Scan for the cell matching the given text and deliver its [x, y] coordinate at center. 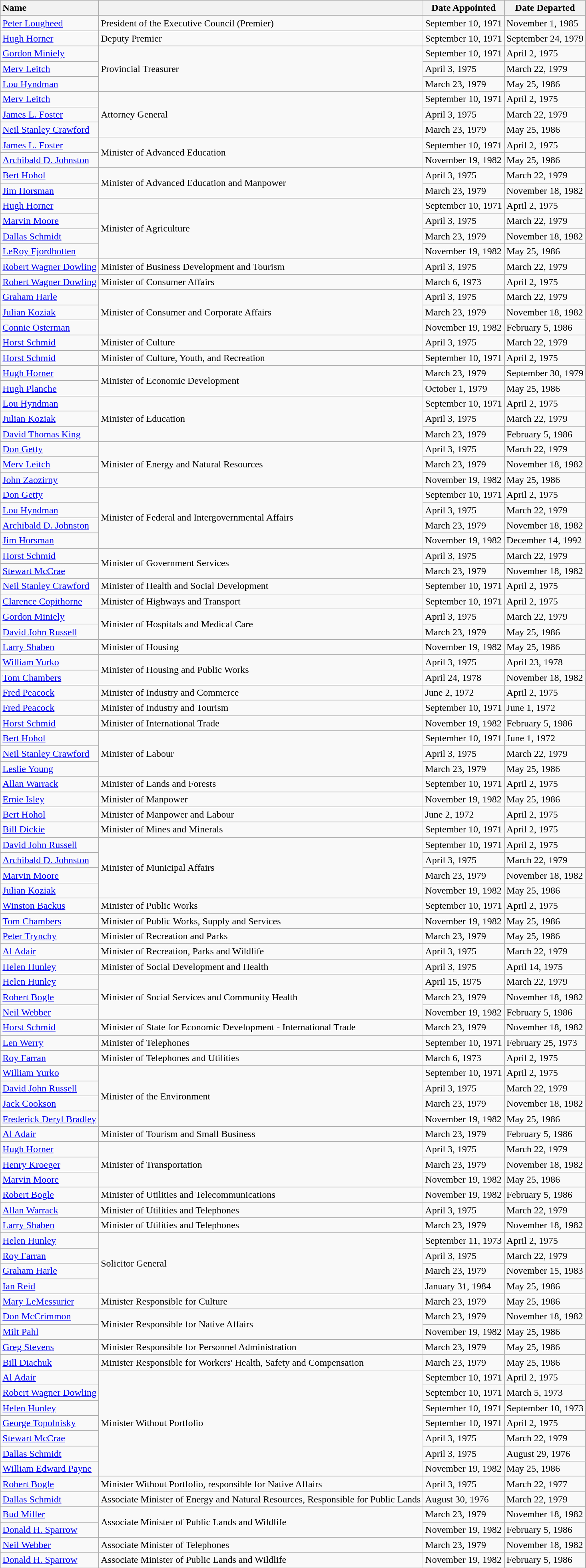
Ian Reid [50, 1286]
Minister of Education [261, 419]
April 23, 1978 [545, 662]
LeRoy Fjordbotten [50, 251]
September 24, 1979 [545, 38]
Minister of Economic Development [261, 381]
Deputy Premier [261, 38]
Minister of Utilities and Telecommunications [261, 1195]
Minister of Mines and Minerals [261, 830]
Date Appointed [464, 8]
Minister of Telephones and Utilities [261, 1058]
Minister of International Trade [261, 723]
Minister of Telephones [261, 1043]
Minister of Culture, Youth, and Recreation [261, 358]
January 31, 1984 [464, 1286]
Minister of Health and Social Development [261, 586]
November 15, 1983 [545, 1271]
Minister of Tourism and Small Business [261, 1134]
Solicitor General [261, 1263]
February 25, 1973 [545, 1043]
Minister Responsible for Personnel Administration [261, 1347]
Associate Minister of Telephones [261, 1545]
September 30, 1979 [545, 373]
Len Werry [50, 1043]
Minister of Municipal Affairs [261, 868]
Greg Stevens [50, 1347]
Mary LeMessurier [50, 1301]
Clarence Copithorne [50, 601]
Date Departed [545, 8]
December 14, 1992 [545, 541]
Bill Dickie [50, 830]
August 30, 1976 [464, 1499]
March 5, 1973 [545, 1392]
Minister of State for Economic Development - International Trade [261, 1027]
Bill Diachuk [50, 1362]
Minister of Recreation, Parks and Wildlife [261, 952]
George Topolnisky [50, 1423]
Minister Without Portfolio [261, 1423]
Minister Without Portfolio, responsible for Native Affairs [261, 1484]
Don McCrimmon [50, 1317]
September 10, 1973 [545, 1408]
Minister of Recreation and Parks [261, 936]
David Thomas King [50, 434]
Winston Backus [50, 906]
Minister of Industry and Commerce [261, 693]
Frederick Deryl Bradley [50, 1119]
Minister of Culture [261, 343]
Minister of Government Services [261, 563]
Minister of Advanced Education and Manpower [261, 183]
Minister of Public Works, Supply and Services [261, 921]
August 29, 1976 [545, 1454]
Minister of Manpower [261, 799]
William Edward Payne [50, 1469]
Henry Kroeger [50, 1165]
Minister Responsible for Workers' Health, Safety and Compensation [261, 1362]
Name [50, 8]
Attorney General [261, 114]
Minister of Lands and Forests [261, 784]
April 24, 1978 [464, 678]
Peter Lougheed [50, 23]
Minister of Consumer Affairs [261, 282]
Minister of Manpower and Labour [261, 814]
September 11, 1973 [464, 1241]
John Zaozirny [50, 480]
April 14, 1975 [545, 967]
Ernie Isley [50, 799]
Minister of Advanced Education [261, 152]
Hugh Planche [50, 388]
Minister of Energy and Natural Resources [261, 465]
Minister of Highways and Transport [261, 601]
Milt Pahl [50, 1332]
Minister of Consumer and Corporate Affairs [261, 312]
Jack Cookson [50, 1103]
April 15, 1975 [464, 982]
Minister of Social Development and Health [261, 967]
Minister of Social Services and Community Health [261, 997]
Minister of Transportation [261, 1164]
Connie Osterman [50, 327]
Provincial Treasurer [261, 69]
Minister of Hospitals and Medical Care [261, 624]
Minister Responsible for Native Affairs [261, 1324]
Minister of Labour [261, 754]
Minister of Industry and Tourism [261, 708]
Minister Responsible for Culture [261, 1301]
Minister of Agriculture [261, 229]
Minister of Business Development and Tourism [261, 267]
Minister of Housing [261, 647]
Associate Minister of Energy and Natural Resources, Responsible for Public Lands [261, 1499]
October 1, 1979 [464, 388]
Minister of Federal and Intergovernmental Affairs [261, 518]
President of the Executive Council (Premier) [261, 23]
March 22, 1977 [545, 1484]
November 1, 1985 [545, 23]
Bud Miller [50, 1514]
Minister of Housing and Public Works [261, 670]
Peter Trynchy [50, 936]
Minister of the Environment [261, 1096]
Leslie Young [50, 769]
Minister of Public Works [261, 906]
